Return the (X, Y) coordinate for the center point of the cell that contains the specified text.  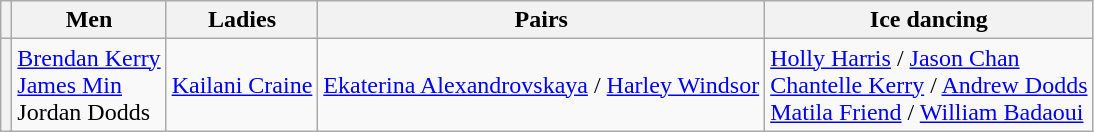
Pairs (542, 20)
Brendan Kerry James Min Jordan Dodds (89, 85)
Ladies (242, 20)
Holly Harris / Jason Chan Chantelle Kerry / Andrew Dodds Matila Friend / William Badaoui (929, 85)
Kailani Craine (242, 85)
Ekaterina Alexandrovskaya / Harley Windsor (542, 85)
Ice dancing (929, 20)
Men (89, 20)
